Output the [x, y] coordinate of the center of the cell containing the given text.  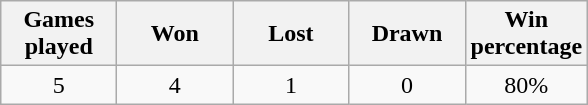
4 [175, 85]
5 [59, 85]
Drawn [407, 34]
80% [526, 85]
0 [407, 85]
Lost [291, 34]
1 [291, 85]
Won [175, 34]
Games played [59, 34]
Win percentage [526, 34]
